Pinpoint the cell where the given text exists, returning its (x, y) midpoint coordinate. 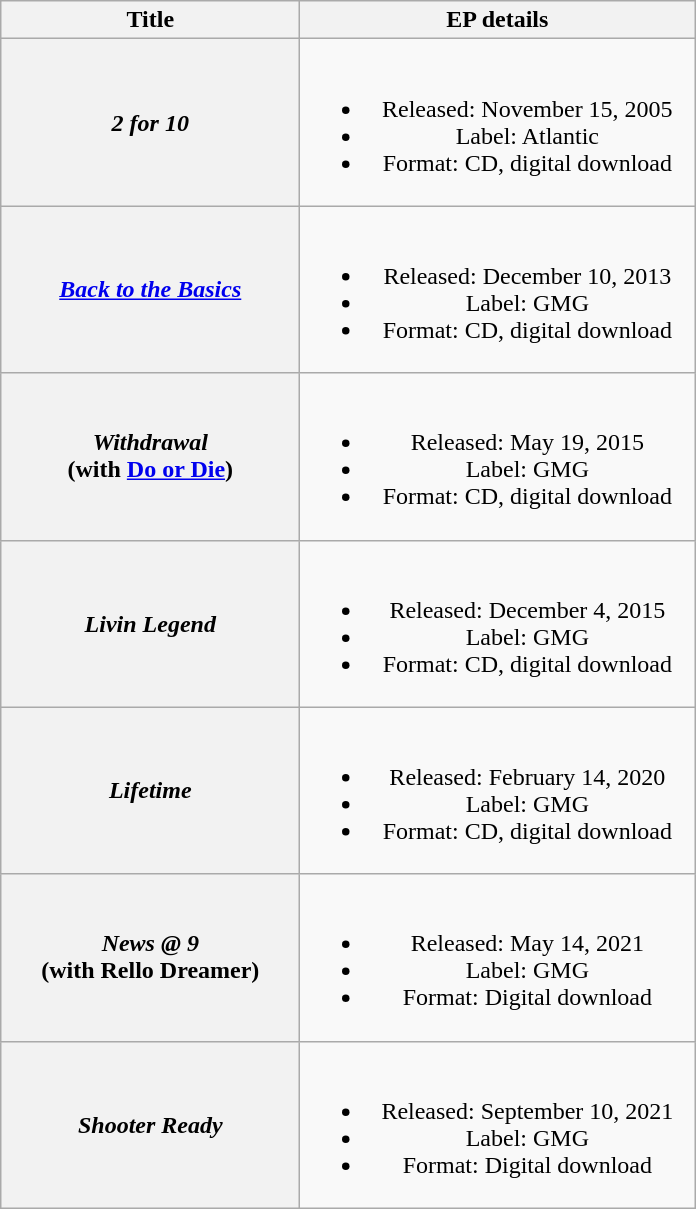
Shooter Ready (150, 1124)
Livin Legend (150, 624)
Released: November 15, 2005Label: AtlanticFormat: CD, digital download (498, 122)
Back to the Basics (150, 290)
Title (150, 20)
Released: May 19, 2015Label: GMGFormat: CD, digital download (498, 456)
Released: May 14, 2021Label: GMGFormat: Digital download (498, 958)
Lifetime (150, 790)
2 for 10 (150, 122)
News @ 9(with Rello Dreamer) (150, 958)
Released: December 4, 2015Label: GMGFormat: CD, digital download (498, 624)
Released: September 10, 2021Label: GMGFormat: Digital download (498, 1124)
Withdrawal(with Do or Die) (150, 456)
EP details (498, 20)
Released: February 14, 2020Label: GMGFormat: CD, digital download (498, 790)
Released: December 10, 2013Label: GMGFormat: CD, digital download (498, 290)
